Capture the cell that displays the provided text and extract its [X, Y] central coordinate. 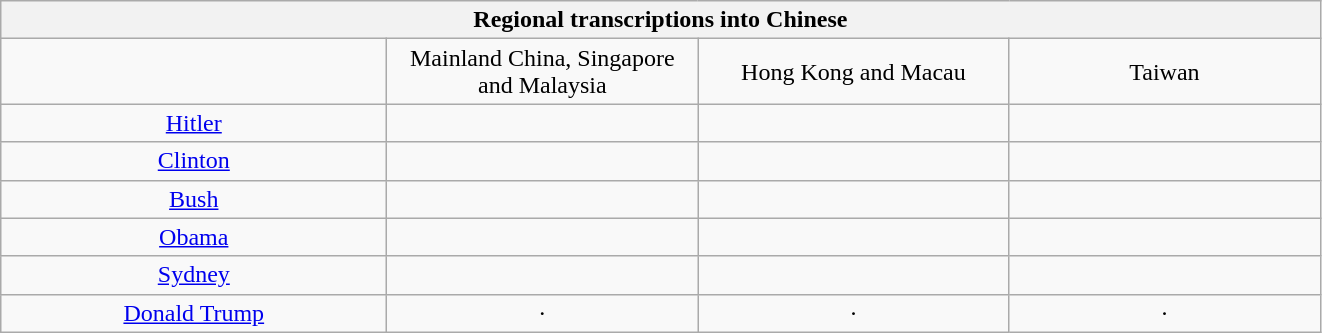
Obama [194, 237]
Clinton [194, 161]
Bush [194, 199]
Hitler [194, 123]
Taiwan [1164, 72]
Sydney [194, 275]
Regional transcriptions into Chinese [660, 20]
Donald Trump [194, 313]
Hong Kong and Macau [854, 72]
Mainland China, Singapore and Malaysia [542, 72]
